Capture the cell that displays the provided text and extract its [X, Y] central coordinate. 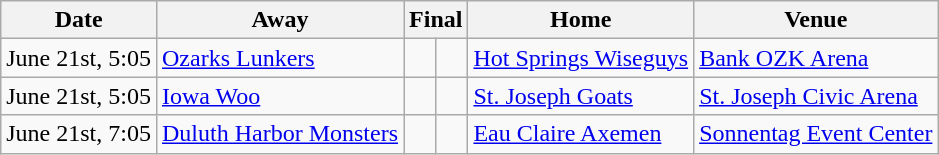
Eau Claire Axemen [581, 134]
Away [280, 20]
Duluth Harbor Monsters [280, 134]
Home [581, 20]
Venue [816, 20]
Date [79, 20]
St. Joseph Goats [581, 96]
Final [436, 20]
Bank OZK Arena [816, 58]
Iowa Woo [280, 96]
St. Joseph Civic Arena [816, 96]
Ozarks Lunkers [280, 58]
June 21st, 7:05 [79, 134]
Hot Springs Wiseguys [581, 58]
Sonnentag Event Center [816, 134]
